Find where the given text appears and provide that cell's center as (x, y) coordinate. 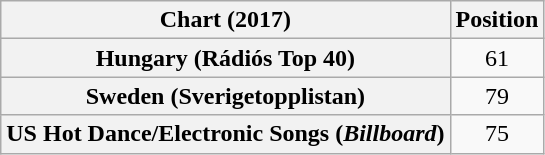
61 (497, 58)
Hungary (Rádiós Top 40) (226, 58)
Position (497, 20)
Chart (2017) (226, 20)
Sweden (Sverigetopplistan) (226, 96)
79 (497, 96)
75 (497, 134)
US Hot Dance/Electronic Songs (Billboard) (226, 134)
